Find where the given text appears and provide that cell's center as (X, Y) coordinate. 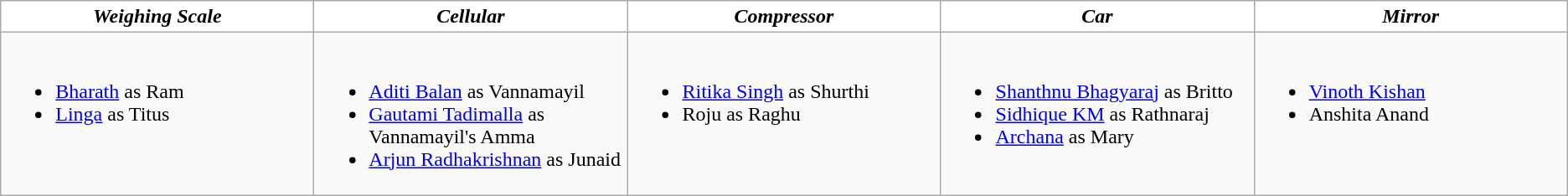
Shanthnu Bhagyaraj as BrittoSidhique KM as RathnarajArchana as Mary (1097, 114)
Vinoth KishanAnshita Anand (1411, 114)
Cellular (471, 17)
Weighing Scale (157, 17)
Ritika Singh as ShurthiRoju as Raghu (784, 114)
Compressor (784, 17)
Mirror (1411, 17)
Aditi Balan as VannamayilGautami Tadimalla as Vannamayil's AmmaArjun Radhakrishnan as Junaid (471, 114)
Bharath as RamLinga as Titus (157, 114)
Car (1097, 17)
